Output the (x, y) coordinate of the center of the cell containing the given text.  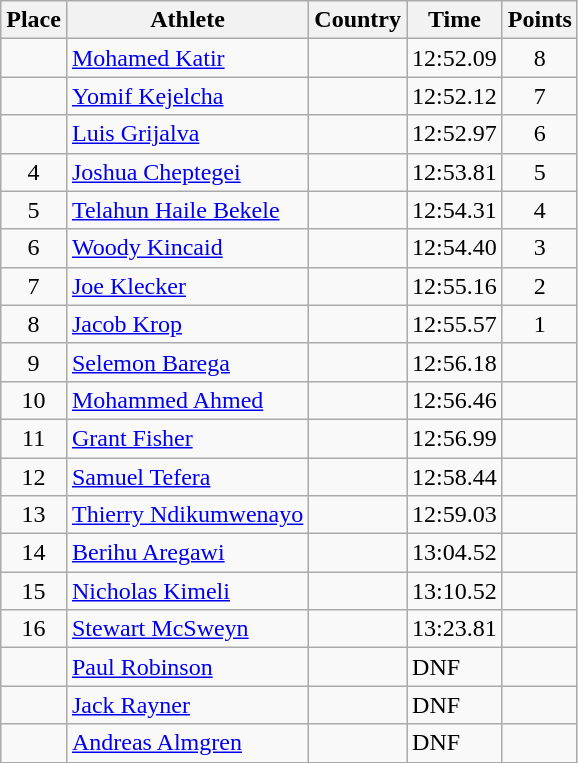
12:53.81 (455, 172)
Selemon Barega (187, 362)
Athlete (187, 20)
15 (34, 591)
13:10.52 (455, 591)
Time (455, 20)
Thierry Ndikumwenayo (187, 515)
12 (34, 477)
Joshua Cheptegei (187, 172)
Place (34, 20)
12:54.40 (455, 248)
Luis Grijalva (187, 134)
Andreas Almgren (187, 743)
3 (540, 248)
10 (34, 400)
Telahun Haile Bekele (187, 210)
Stewart McSweyn (187, 629)
16 (34, 629)
Country (358, 20)
13:04.52 (455, 553)
Jack Rayner (187, 705)
Paul Robinson (187, 667)
Berihu Aregawi (187, 553)
Mohammed Ahmed (187, 400)
Grant Fisher (187, 438)
13:23.81 (455, 629)
1 (540, 324)
12:55.57 (455, 324)
Joe Klecker (187, 286)
12:55.16 (455, 286)
12:59.03 (455, 515)
12:52.12 (455, 96)
Samuel Tefera (187, 477)
9 (34, 362)
12:56.18 (455, 362)
Mohamed Katir (187, 58)
12:58.44 (455, 477)
12:54.31 (455, 210)
12:56.99 (455, 438)
12:56.46 (455, 400)
Yomif Kejelcha (187, 96)
12:52.09 (455, 58)
14 (34, 553)
Points (540, 20)
Jacob Krop (187, 324)
13 (34, 515)
2 (540, 286)
12:52.97 (455, 134)
Woody Kincaid (187, 248)
11 (34, 438)
Nicholas Kimeli (187, 591)
